Return (x, y) of the center of cell containing provided text 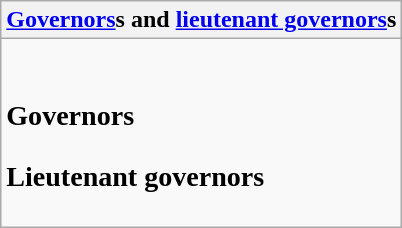
GovernorsLieutenant governors (202, 133)
Governorss and lieutenant governorss (202, 20)
